Identify which cell holds the provided text, then report its (x, y) central coordinate. 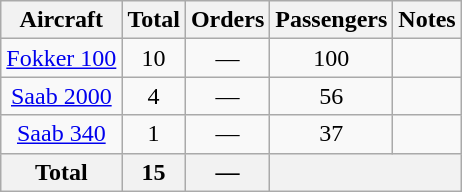
37 (332, 134)
Notes (427, 20)
10 (154, 58)
56 (332, 96)
Saab 2000 (62, 96)
Orders (227, 20)
4 (154, 96)
1 (154, 134)
Passengers (332, 20)
100 (332, 58)
Saab 340 (62, 134)
15 (154, 172)
Fokker 100 (62, 58)
Aircraft (62, 20)
